Capture the cell that displays the provided text and extract its [x, y] central coordinate. 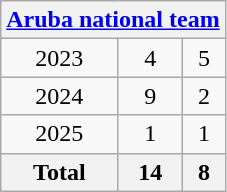
Aruba national team [113, 20]
2024 [60, 96]
9 [150, 96]
5 [204, 58]
2025 [60, 134]
Total [60, 172]
4 [150, 58]
14 [150, 172]
2023 [60, 58]
2 [204, 96]
8 [204, 172]
